Detect which cell encompasses the target text, then output its [x, y] center coordinate. 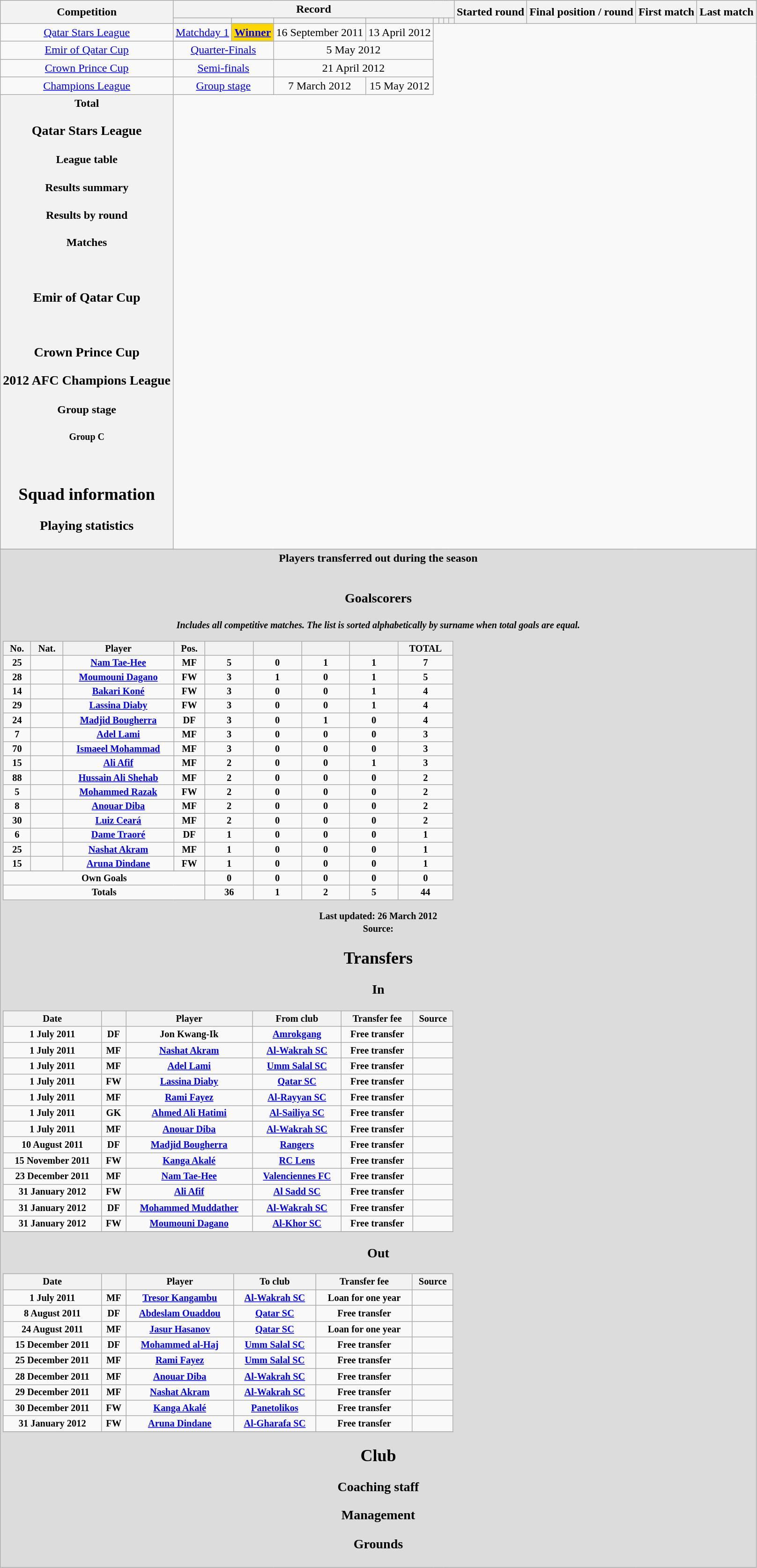
10 August 2011 [52, 1145]
Rangers [297, 1145]
Pos. [189, 648]
Matchday 1 [202, 32]
15 May 2012 [400, 86]
44 [425, 893]
Final position / round [582, 12]
Record [314, 9]
6 [17, 835]
Panetolikos [275, 1408]
Qatar Stars League [87, 32]
From club [297, 1019]
Dame Traoré [118, 835]
Jasur Hasanov [180, 1329]
Al-Khor SC [297, 1224]
13 April 2012 [400, 32]
24 [17, 721]
15 November 2011 [52, 1161]
29 [17, 706]
Competition [87, 12]
21 April 2012 [353, 68]
23 December 2011 [52, 1176]
24 August 2011 [52, 1329]
30 December 2011 [52, 1408]
Al-Gharafa SC [275, 1424]
88 [17, 778]
8 August 2011 [52, 1314]
Last match [727, 12]
16 September 2011 [319, 32]
Nat. [47, 648]
Hussain Ali Shehab [118, 778]
70 [17, 749]
29 December 2011 [52, 1392]
30 [17, 821]
Valenciennes FC [297, 1176]
Started round [490, 12]
Semi-finals [223, 68]
Own Goals [104, 878]
Mohammed Razak [118, 792]
5 May 2012 [353, 50]
15 December 2011 [52, 1345]
Luiz Ceará [118, 821]
RC Lens [297, 1161]
Al Sadd SC [297, 1192]
Amrokgang [297, 1034]
Crown Prince Cup [87, 68]
Tresor Kangambu [180, 1298]
28 [17, 677]
GK [113, 1114]
Abdeslam Ouaddou [180, 1314]
25 December 2011 [52, 1361]
Champions League [87, 86]
First match [666, 12]
To club [275, 1282]
36 [230, 893]
Bakari Koné [118, 691]
Mohammed Muddather [189, 1208]
Emir of Qatar Cup [87, 50]
Winner [253, 32]
14 [17, 691]
28 December 2011 [52, 1376]
Al-Rayyan SC [297, 1098]
Group stage [223, 86]
8 [17, 807]
Mohammed al-Haj [180, 1345]
No. [17, 648]
Ahmed Ali Hatimi [189, 1114]
Ismaeel Mohammad [118, 749]
Totals [104, 893]
7 March 2012 [319, 86]
Quarter-Finals [223, 50]
TOTAL [425, 648]
Al-Sailiya SC [297, 1114]
Jon Kwang-Ik [189, 1034]
